Scan for the cell matching the given text and deliver its [x, y] coordinate at center. 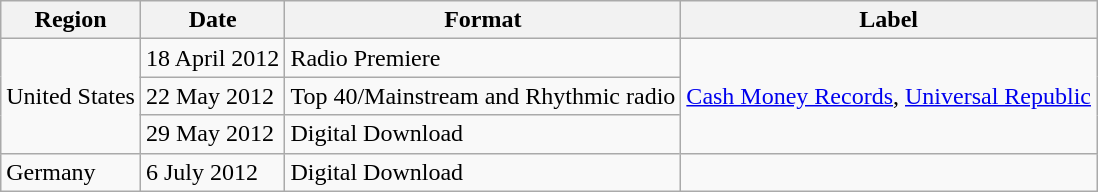
6 July 2012 [212, 172]
18 April 2012 [212, 58]
29 May 2012 [212, 134]
Cash Money Records, Universal Republic [889, 96]
Radio Premiere [483, 58]
Date [212, 20]
Label [889, 20]
22 May 2012 [212, 96]
United States [71, 96]
Top 40/Mainstream and Rhythmic radio [483, 96]
Germany [71, 172]
Format [483, 20]
Region [71, 20]
